Output the (X, Y) coordinate of the center of the cell containing the given text.  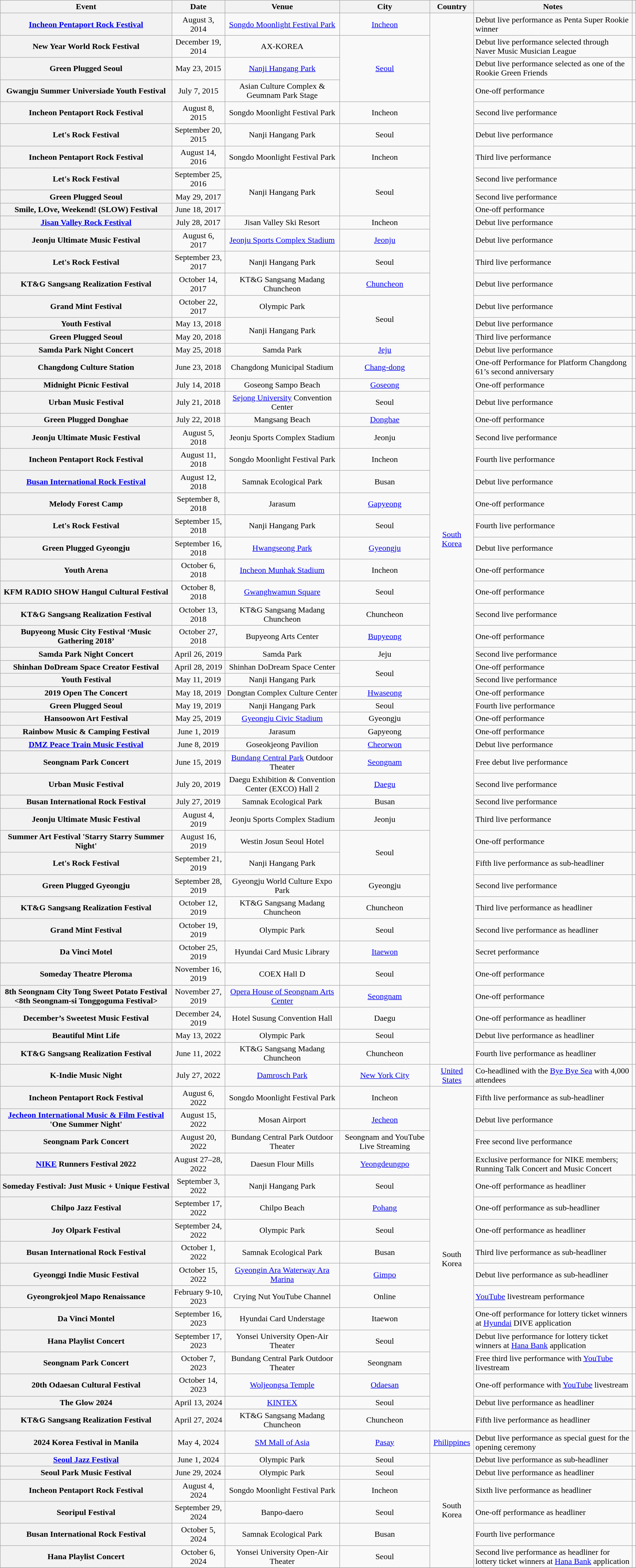
Goseokjeong Pavilion (282, 744)
October 14, 2023 (198, 1385)
New York City (385, 1075)
Third live performance as headliner (553, 908)
Bupyeong (385, 636)
June 1, 2024 (198, 1460)
Hwaseong (385, 693)
September 15, 2018 (198, 525)
Bupyeong Music City Festival ‘Music Gathering 2018’ (86, 636)
Sixth live performance as headliner (553, 1490)
September 17, 2023 (198, 1341)
DMZ Peace Train Music Festival (86, 744)
Gwangju Summer Universiade Youth Festival (86, 90)
August 3, 2014 (198, 24)
August 14, 2016 (198, 157)
Gimpo (385, 1275)
Jecheon (385, 1120)
October 8, 2018 (198, 592)
Debut live performance selected as one of the Rookie Green Friends (553, 69)
Third live performance as sub-headliner (553, 1252)
Odaesan (385, 1385)
Opera House of Seongnam Arts Center (282, 996)
September 16, 2018 (198, 548)
May 20, 2018 (198, 337)
July 27, 2019 (198, 802)
September 21, 2019 (198, 863)
August 11, 2018 (198, 460)
Hotel Susung Convention Hall (282, 1018)
Donghae (385, 420)
May 19, 2019 (198, 706)
Goseong (385, 385)
City (385, 7)
Smile, LOve, Weekend! (SLOW) Festival (86, 209)
2019 Open The Concert (86, 693)
April 27, 2024 (198, 1420)
Co-headlined with the Bye Bye Sea with 4,000 attendees (553, 1075)
Dongtan Complex Culture Center (282, 693)
Shinhan DoDream Space Center (282, 667)
KINTEX (282, 1402)
Debut live performance selected through Naver Music Musician League (553, 46)
September 8, 2018 (198, 504)
Cheorwon (385, 744)
Joy Olpark Festival (86, 1230)
July 20, 2019 (198, 784)
AX-KOREA (282, 46)
Gyeongin Ara Waterway Ara Marina (282, 1275)
September 23, 2017 (198, 262)
October 22, 2017 (198, 307)
July 7, 2015 (198, 90)
Westin Josun Seoul Hotel (282, 842)
Debut live performance as special guest for the opening ceremony (553, 1442)
Hyundai Card Understage (282, 1319)
August 5, 2018 (198, 437)
October 7, 2023 (198, 1363)
Jisan Valley Ski Resort (282, 222)
Jisan Valley Rock Festival (86, 222)
October 19, 2019 (198, 930)
July 28, 2017 (198, 222)
October 25, 2019 (198, 952)
August 8, 2015 (198, 113)
September 25, 2016 (198, 179)
Asian Culture Complex & Geumnam Park Stage (282, 90)
Youth Arena (86, 570)
Rainbow Music & Camping Festival (86, 731)
April 13, 2024 (198, 1402)
8th Seongnam City Tong Sweet Potato Festival <8th Seongnam-si Tonggoguma Festival> (86, 996)
Fifth live performance as headliner (553, 1420)
September 3, 2022 (198, 1186)
Beautiful Mint Life (86, 1036)
September 29, 2024 (198, 1513)
United States (452, 1075)
Crying Nut YouTube Channel (282, 1296)
One-off Performance for Platform Changdong 61’s second anniversary (553, 367)
September 20, 2015 (198, 135)
October 6, 2024 (198, 1557)
October 6, 2018 (198, 570)
Second live performance as headliner (553, 930)
Summer Art Festival 'Starry Starry Summer Night' (86, 842)
Venue (282, 7)
February 9-10, 2023 (198, 1296)
The Glow 2024 (86, 1402)
Free second live performance (553, 1141)
May 29, 2017 (198, 196)
Debut live performance as Penta Super Rookie winner (553, 24)
May 23, 2015 (198, 69)
Gyeongju World Culture Expo Park (282, 886)
K-Indie Music Night (86, 1075)
Hyundai Card Music Library (282, 952)
2024 Korea Festival in Manila (86, 1442)
May 18, 2019 (198, 693)
Second live performance as headliner for lottery ticket winners at Hana Bank application (553, 1557)
Da Vinci Motel (86, 952)
Shinhan DoDream Space Creator Festival (86, 667)
Notes (553, 7)
Chilpo Beach (282, 1208)
October 14, 2017 (198, 284)
YouTube livestream performance (553, 1296)
December 19, 2014 (198, 46)
November 27, 2019 (198, 996)
August 15, 2022 (198, 1120)
Seoul Park Music Festival (86, 1472)
May 25, 2018 (198, 350)
Exclusive performance for NIKE members; Running Talk Concert and Music Concert (553, 1164)
SM Mall of Asia (282, 1442)
Melody Forest Camp (86, 504)
KFM RADIO SHOW Hangul Cultural Festival (86, 592)
June 29, 2024 (198, 1472)
June 1, 2019 (198, 731)
Hwangseong Park (282, 548)
May 13, 2018 (198, 324)
Pasay (385, 1442)
Da Vinci Montel (86, 1319)
April 28, 2019 (198, 667)
May 4, 2024 (198, 1442)
August 4, 2019 (198, 819)
Someday Theatre Pleroma (86, 974)
Seoul Jazz Festival (86, 1460)
Changdong Municipal Stadium (282, 367)
August 4, 2024 (198, 1490)
Goseong Sampo Beach (282, 385)
New Year World Rock Festival (86, 46)
Changdong Culture Station (86, 367)
December 24, 2019 (198, 1018)
June 15, 2019 (198, 762)
May 13, 2022 (198, 1036)
COEX Hall D (282, 974)
Philippines (452, 1442)
NIKE Runners Festival 2022 (86, 1164)
Woljeongsa Temple (282, 1385)
July 21, 2018 (198, 402)
Secret performance (553, 952)
June 8, 2019 (198, 744)
Chang-dong (385, 367)
Debut live performance for lottery ticket winners at Hana Bank application (553, 1341)
Gwanghwamun Square (282, 592)
October 13, 2018 (198, 615)
September 24, 2022 (198, 1230)
August 27–28, 2022 (198, 1164)
Hansoowon Art Festival (86, 719)
May 11, 2019 (198, 680)
Date (198, 7)
October 15, 2022 (198, 1275)
November 16, 2019 (198, 974)
August 20, 2022 (198, 1141)
April 26, 2019 (198, 654)
Event (86, 7)
Green Plugged Donghae (86, 420)
September 17, 2022 (198, 1208)
July 14, 2018 (198, 385)
June 18, 2017 (198, 209)
One-off performance with YouTube livestream (553, 1385)
Incheon Munhak Stadium (282, 570)
Mangsang Beach (282, 420)
July 22, 2018 (198, 420)
Midnight Picnic Festival (86, 385)
Daegu Exhibition & Convention Center (EXCO) Hall 2 (282, 784)
Sejong University Convention Center (282, 402)
Mosan Airport (282, 1120)
October 12, 2019 (198, 908)
Seongnam and YouTube Live Streaming (385, 1141)
Country (452, 7)
Free third live performance with YouTube livestream (553, 1363)
July 27, 2022 (198, 1075)
Someday Festival: Just Music + Unique Festival (86, 1186)
Banpo-daero (282, 1513)
June 11, 2022 (198, 1053)
One-off performance for lottery ticket winners at Hyundai DIVE application (553, 1319)
Fourth live performance as headliner (553, 1053)
Online (385, 1296)
October 27, 2018 (198, 636)
September 16, 2023 (198, 1319)
October 5, 2024 (198, 1534)
Pohang (385, 1208)
Seoripul Festival (86, 1513)
Damrosch Park (282, 1075)
Gyeongju Civic Stadium (282, 719)
August 12, 2018 (198, 481)
20th Odaesan Cultural Festival (86, 1385)
Bupyeong Arts Center (282, 636)
One-off performance as sub-headliner (553, 1208)
August 16, 2019 (198, 842)
December’s Sweetest Music Festival (86, 1018)
August 6, 2022 (198, 1097)
October 1, 2022 (198, 1252)
Gyeonggi Indie Music Festival (86, 1275)
September 28, 2019 (198, 886)
June 23, 2018 (198, 367)
Free debut live performance (553, 762)
Gyeongrokjeol Mapo Renaissance (86, 1296)
Chilpo Jazz Festival (86, 1208)
May 25, 2019 (198, 719)
Daesun Flour Mills (282, 1164)
August 6, 2017 (198, 240)
Yeongdeungpo (385, 1164)
Jecheon International Music & Film Festival 'One Summer Night' (86, 1120)
